Locate the cell with the specified text and output its (X, Y) center coordinate. 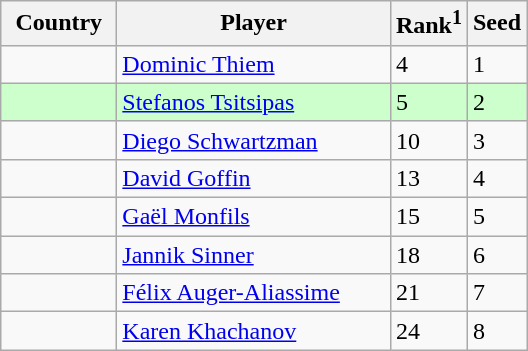
3 (496, 140)
10 (428, 140)
7 (496, 293)
2 (496, 102)
Seed (496, 24)
Dominic Thiem (254, 64)
6 (496, 255)
Gaël Monfils (254, 217)
Rank1 (428, 24)
Stefanos Tsitsipas (254, 102)
Country (59, 24)
David Goffin (254, 178)
15 (428, 217)
24 (428, 331)
13 (428, 178)
21 (428, 293)
Diego Schwartzman (254, 140)
8 (496, 331)
1 (496, 64)
Félix Auger-Aliassime (254, 293)
Karen Khachanov (254, 331)
18 (428, 255)
Jannik Sinner (254, 255)
Player (254, 24)
